Identify which cell holds the provided text, then report its (X, Y) central coordinate. 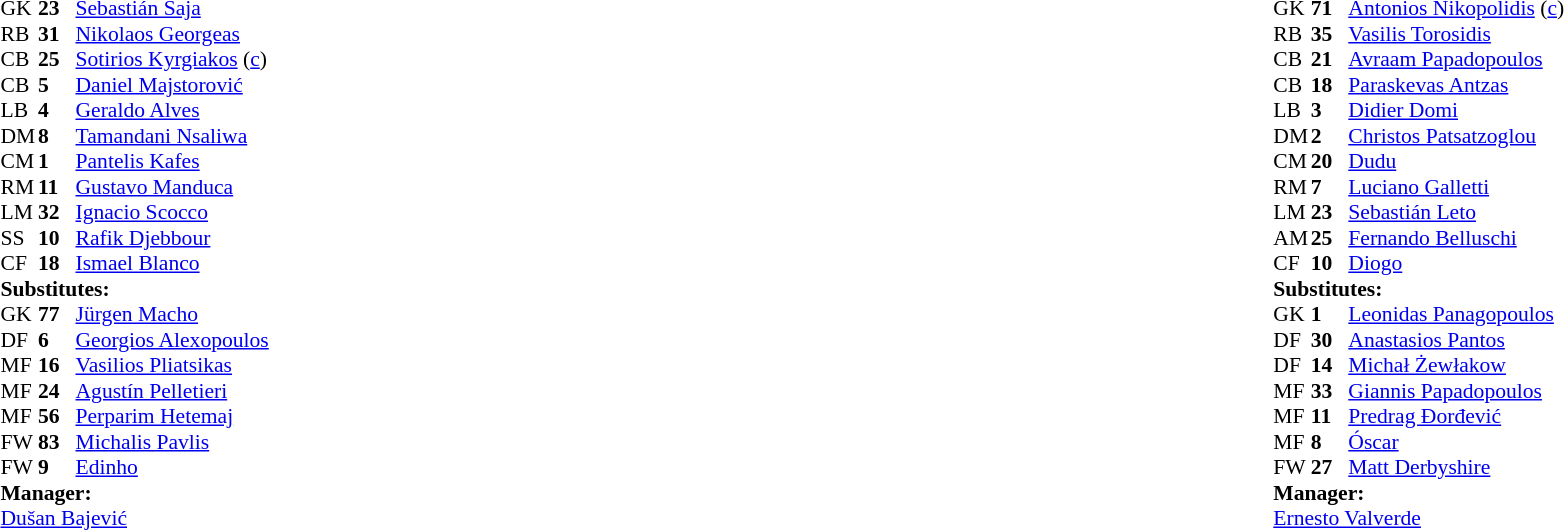
4 (57, 111)
Anastasios Pantos (1456, 340)
Matt Derbyshire (1456, 467)
3 (1330, 111)
31 (57, 34)
Predrag Đorđević (1456, 417)
14 (1330, 365)
Agustín Pelletieri (172, 391)
9 (57, 467)
Ismael Blanco (172, 263)
30 (1330, 340)
Nikolaos Georgeas (172, 34)
SS (19, 238)
33 (1330, 391)
Luciano Galletti (1456, 187)
Christos Patsatzoglou (1456, 136)
Dudu (1456, 161)
Tamandani Nsaliwa (172, 136)
6 (57, 340)
24 (57, 391)
83 (57, 442)
7 (1330, 187)
Rafik Djebbour (172, 238)
16 (57, 365)
AM (1292, 238)
Diogo (1456, 263)
Geraldo Alves (172, 111)
Michalis Pavlis (172, 442)
5 (57, 85)
32 (57, 213)
Didier Domi (1456, 111)
Óscar (1456, 442)
Avraam Papadopoulos (1456, 59)
Gustavo Manduca (172, 187)
23 (1330, 213)
Ignacio Scocco (172, 213)
Edinho (172, 467)
Giannis Papadopoulos (1456, 391)
Perparim Hetemaj (172, 417)
27 (1330, 467)
Sotirios Kyrgiakos (c) (172, 59)
Leonidas Panagopoulos (1456, 315)
Sebastián Leto (1456, 213)
20 (1330, 161)
Vasilios Pliatsikas (172, 365)
Jürgen Macho (172, 315)
35 (1330, 34)
Pantelis Kafes (172, 161)
21 (1330, 59)
56 (57, 417)
Fernando Belluschi (1456, 238)
Michał Żewłakow (1456, 365)
77 (57, 315)
2 (1330, 136)
Vasilis Torosidis (1456, 34)
Daniel Majstorović (172, 85)
Georgios Alexopoulos (172, 340)
Paraskevas Antzas (1456, 85)
